Pinpoint the cell where the given text exists, returning its (X, Y) midpoint coordinate. 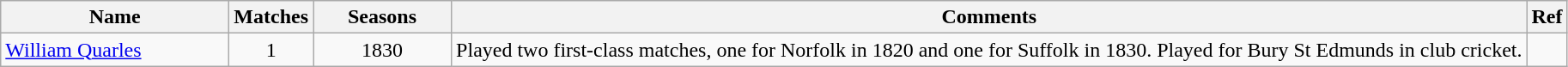
Matches (271, 17)
Ref (1547, 17)
William Quarles (115, 50)
1 (271, 50)
Played two first-class matches, one for Norfolk in 1820 and one for Suffolk in 1830. Played for Bury St Edmunds in club cricket. (989, 50)
Name (115, 17)
1830 (383, 50)
Seasons (383, 17)
Comments (989, 17)
